Detect which cell encompasses the target text, then output its [X, Y] center coordinate. 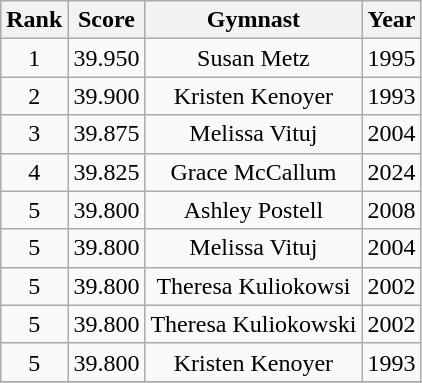
3 [34, 134]
Susan Metz [254, 58]
Year [392, 20]
1995 [392, 58]
1 [34, 58]
Ashley Postell [254, 210]
Gymnast [254, 20]
39.875 [106, 134]
Score [106, 20]
4 [34, 172]
2 [34, 96]
Theresa Kuliokowsi [254, 286]
39.900 [106, 96]
Theresa Kuliokowski [254, 324]
39.950 [106, 58]
2024 [392, 172]
Rank [34, 20]
Grace McCallum [254, 172]
39.825 [106, 172]
2008 [392, 210]
